Provide the (X, Y) coordinate of the cell's center where the given text is located.  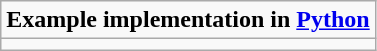
Example implementation in Python (188, 20)
